Return the [x, y] coordinate for the center point of the cell that contains the specified text.  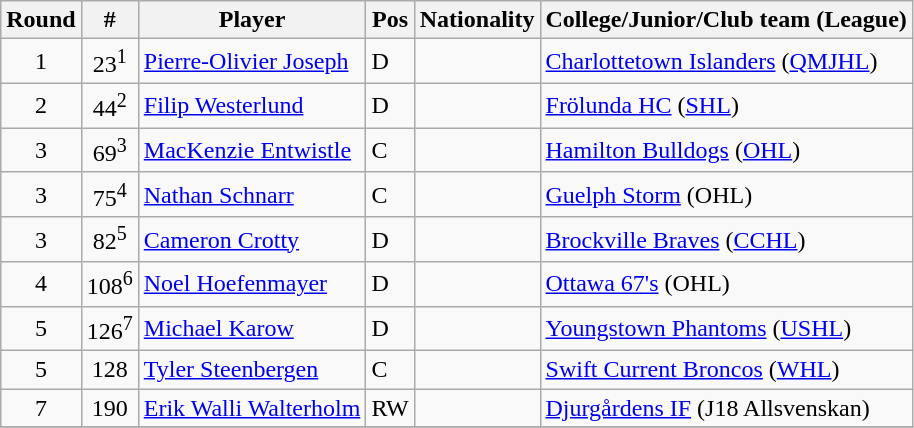
Noel Hoefenmayer [252, 284]
MacKenzie Entwistle [252, 150]
1 [41, 62]
Brockville Braves (CCHL) [726, 240]
College/Junior/Club team (League) [726, 20]
Guelph Storm (OHL) [726, 194]
128 [110, 370]
Frölunda HC (SHL) [726, 106]
754 [110, 194]
Charlottetown Islanders (QMJHL) [726, 62]
693 [110, 150]
Erik Walli Walterholm [252, 408]
# [110, 20]
Cameron Crotty [252, 240]
Nationality [477, 20]
825 [110, 240]
Tyler Steenbergen [252, 370]
Player [252, 20]
1267 [110, 328]
Youngstown Phantoms (USHL) [726, 328]
Pos [390, 20]
Hamilton Bulldogs (OHL) [726, 150]
1086 [110, 284]
2 [41, 106]
RW [390, 408]
Round [41, 20]
Michael Karow [252, 328]
Pierre-Olivier Joseph [252, 62]
Nathan Schnarr [252, 194]
7 [41, 408]
Ottawa 67's (OHL) [726, 284]
231 [110, 62]
442 [110, 106]
190 [110, 408]
Filip Westerlund [252, 106]
4 [41, 284]
Swift Current Broncos (WHL) [726, 370]
Djurgårdens IF (J18 Allsvenskan) [726, 408]
